Locate the cell with the specified text and output its (X, Y) center coordinate. 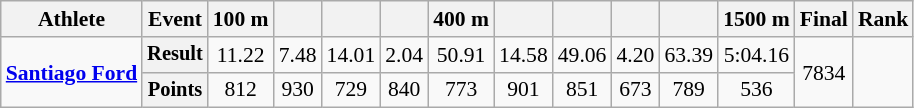
5:04.16 (756, 55)
901 (524, 90)
100 m (241, 19)
7.48 (298, 55)
14.01 (352, 55)
729 (352, 90)
536 (756, 90)
1500 m (756, 19)
840 (404, 90)
14.58 (524, 55)
50.91 (461, 55)
Result (175, 55)
Final (824, 19)
4.20 (635, 55)
Santiago Ford (72, 72)
Rank (884, 19)
2.04 (404, 55)
773 (461, 90)
673 (635, 90)
49.06 (582, 55)
Event (175, 19)
930 (298, 90)
11.22 (241, 55)
851 (582, 90)
Athlete (72, 19)
7834 (824, 72)
400 m (461, 19)
812 (241, 90)
789 (688, 90)
Points (175, 90)
63.39 (688, 55)
